Extract the (X, Y) coordinate from the center of the cell holding the provided text.  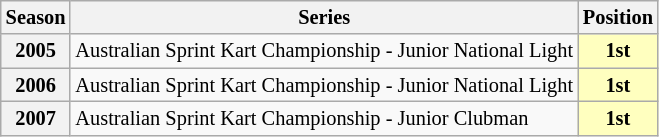
Australian Sprint Kart Championship - Junior Clubman (324, 118)
2007 (36, 118)
Position (618, 17)
2006 (36, 85)
Season (36, 17)
Series (324, 17)
2005 (36, 51)
